For the text-containing cell, return its midpoint in [X, Y] coordinate format. 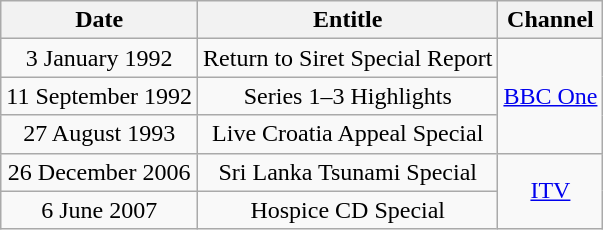
6 June 2007 [100, 210]
ITV [550, 191]
BBC One [550, 96]
3 January 1992 [100, 58]
Date [100, 20]
Hospice CD Special [348, 210]
11 September 1992 [100, 96]
Series 1–3 Highlights [348, 96]
Entitle [348, 20]
27 August 1993 [100, 134]
Sri Lanka Tsunami Special [348, 172]
Live Croatia Appeal Special [348, 134]
26 December 2006 [100, 172]
Return to Siret Special Report [348, 58]
Channel [550, 20]
